Extract the [x, y] coordinate from the center of the cell holding the provided text.  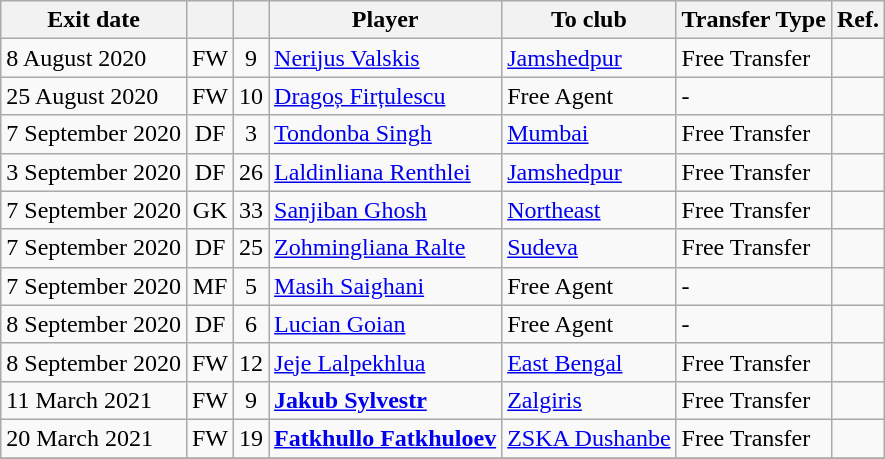
Lucian Goian [386, 324]
Nerijus Valskis [386, 58]
26 [252, 172]
10 [252, 96]
3 September 2020 [94, 172]
Laldinliana Renthlei [386, 172]
Tondonba Singh [386, 134]
Sudeva [589, 248]
33 [252, 210]
12 [252, 362]
Masih Saighani [386, 286]
5 [252, 286]
MF [210, 286]
11 March 2021 [94, 400]
GK [210, 210]
25 [252, 248]
19 [252, 438]
Zohmingliana Ralte [386, 248]
Fatkhullo Fatkhuloev [386, 438]
20 March 2021 [94, 438]
Jakub Sylvestr [386, 400]
Mumbai [589, 134]
25 August 2020 [94, 96]
Jeje Lalpekhlua [386, 362]
Northeast [589, 210]
Transfer Type [754, 20]
6 [252, 324]
East Bengal [589, 362]
Ref. [858, 20]
Dragoș Firțulescu [386, 96]
Player [386, 20]
Sanjiban Ghosh [386, 210]
To club [589, 20]
8 August 2020 [94, 58]
3 [252, 134]
Exit date [94, 20]
Zalgiris [589, 400]
ZSKA Dushanbe [589, 438]
